Return [X, Y] of the center of cell containing provided text 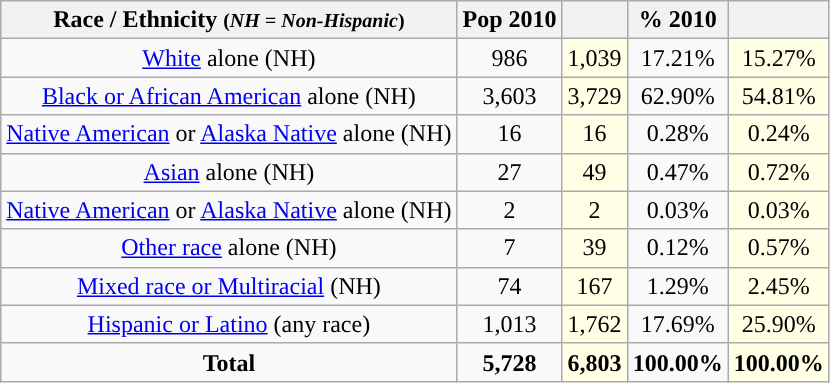
3,729 [594, 96]
Race / Ethnicity (NH = Non-Hispanic) [229, 20]
Black or African American alone (NH) [229, 96]
0.12% [678, 248]
0.24% [778, 134]
1,762 [594, 324]
% 2010 [678, 20]
17.69% [678, 324]
0.72% [778, 172]
54.81% [778, 96]
Asian alone (NH) [229, 172]
49 [594, 172]
17.21% [678, 58]
0.57% [778, 248]
0.47% [678, 172]
62.90% [678, 96]
1,039 [594, 58]
0.28% [678, 134]
986 [510, 58]
Other race alone (NH) [229, 248]
Hispanic or Latino (any race) [229, 324]
74 [510, 286]
1,013 [510, 324]
167 [594, 286]
Pop 2010 [510, 20]
15.27% [778, 58]
27 [510, 172]
2.45% [778, 286]
39 [594, 248]
6,803 [594, 362]
25.90% [778, 324]
3,603 [510, 96]
1.29% [678, 286]
7 [510, 248]
White alone (NH) [229, 58]
5,728 [510, 362]
Total [229, 362]
Mixed race or Multiracial (NH) [229, 286]
